Pinpoint the cell where the given text exists, returning its (x, y) midpoint coordinate. 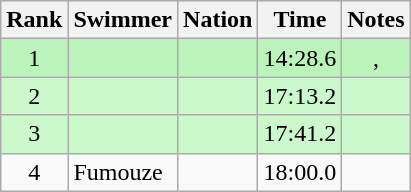
Swimmer (123, 20)
4 (34, 172)
Fumouze (123, 172)
17:13.2 (300, 96)
14:28.6 (300, 58)
18:00.0 (300, 172)
1 (34, 58)
Rank (34, 20)
Nation (218, 20)
2 (34, 96)
3 (34, 134)
17:41.2 (300, 134)
Notes (376, 20)
, (376, 58)
Time (300, 20)
